Provide the [X, Y] coordinate of the cell's center where the given text is located.  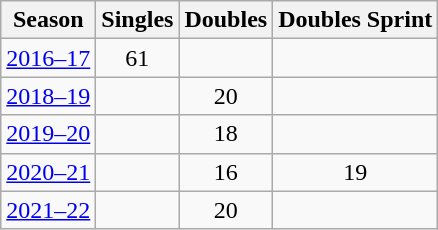
Doubles Sprint [356, 20]
19 [356, 172]
2020–21 [48, 172]
Season [48, 20]
18 [226, 134]
Singles [138, 20]
16 [226, 172]
2018–19 [48, 96]
2021–22 [48, 210]
2019–20 [48, 134]
61 [138, 58]
Doubles [226, 20]
2016–17 [48, 58]
